From the cell containing the given text, extract its center point as (X, Y) coordinate. 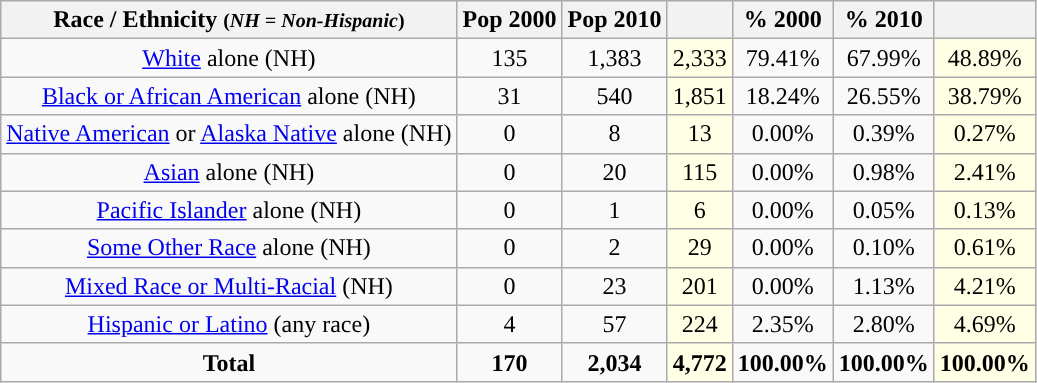
Some Other Race alone (NH) (229, 248)
Total (229, 362)
Black or African American alone (NH) (229, 96)
4.69% (984, 324)
Race / Ethnicity (NH = Non-Hispanic) (229, 20)
1,383 (614, 58)
4,772 (700, 362)
% 2010 (884, 20)
Pop 2000 (510, 20)
Pop 2010 (614, 20)
79.41% (782, 58)
2.35% (782, 324)
2.80% (884, 324)
29 (700, 248)
% 2000 (782, 20)
540 (614, 96)
2,333 (700, 58)
Native American or Alaska Native alone (NH) (229, 134)
Mixed Race or Multi-Racial (NH) (229, 286)
4.21% (984, 286)
115 (700, 172)
18.24% (782, 96)
0.61% (984, 248)
0.27% (984, 134)
2.41% (984, 172)
Pacific Islander alone (NH) (229, 210)
0.05% (884, 210)
Asian alone (NH) (229, 172)
38.79% (984, 96)
48.89% (984, 58)
57 (614, 324)
20 (614, 172)
Hispanic or Latino (any race) (229, 324)
23 (614, 286)
1 (614, 210)
2,034 (614, 362)
White alone (NH) (229, 58)
170 (510, 362)
224 (700, 324)
0.10% (884, 248)
4 (510, 324)
1,851 (700, 96)
2 (614, 248)
67.99% (884, 58)
31 (510, 96)
13 (700, 134)
0.39% (884, 134)
26.55% (884, 96)
0.98% (884, 172)
201 (700, 286)
6 (700, 210)
0.13% (984, 210)
8 (614, 134)
135 (510, 58)
1.13% (884, 286)
